Locate the cell with the specified text and output its [x, y] center coordinate. 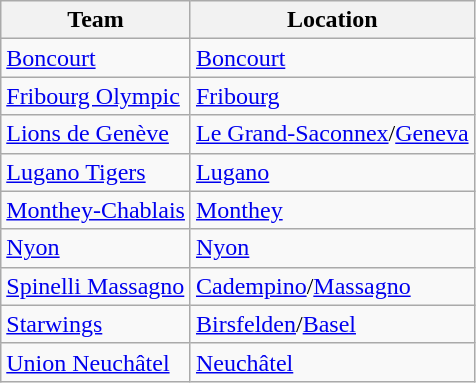
Spinelli Massagno [96, 286]
Fribourg Olympic [96, 96]
Starwings [96, 324]
Lugano [332, 172]
Neuchâtel [332, 362]
Cadempino/Massagno [332, 286]
Location [332, 20]
Birsfelden/Basel [332, 324]
Lions de Genève [96, 134]
Team [96, 20]
Lugano Tigers [96, 172]
Union Neuchâtel [96, 362]
Fribourg [332, 96]
Le Grand-Saconnex/Geneva [332, 134]
Monthey-Chablais [96, 210]
Monthey [332, 210]
